From the cell containing the given text, extract its center point as (x, y) coordinate. 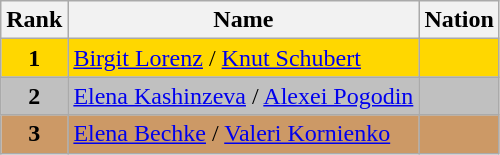
Name (244, 20)
Birgit Lorenz / Knut Schubert (244, 58)
Elena Bechke / Valeri Kornienko (244, 134)
1 (34, 58)
3 (34, 134)
Rank (34, 20)
2 (34, 96)
Nation (459, 20)
Elena Kashinzeva / Alexei Pogodin (244, 96)
